Output the [X, Y] coordinate of the center of the cell containing the given text.  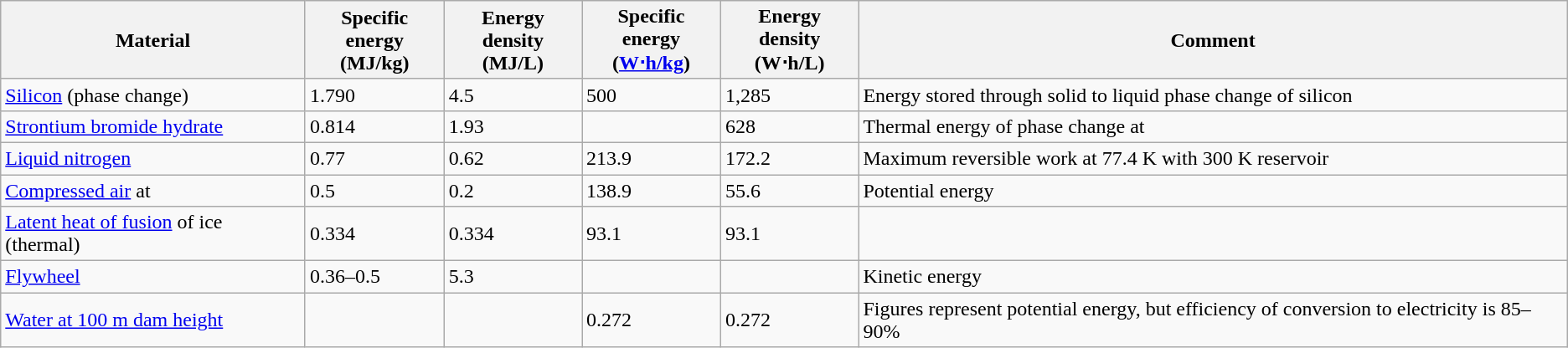
628 [789, 126]
0.2 [513, 190]
Specific energy(W⋅h/kg) [652, 40]
1.93 [513, 126]
Potential energy [1213, 190]
1.790 [374, 95]
55.6 [789, 190]
Figures represent potential energy, but efficiency of conversion to electricity is 85–90% [1213, 320]
4.5 [513, 95]
0.814 [374, 126]
Compressed air at [153, 190]
213.9 [652, 158]
Energy density(MJ/L) [513, 40]
138.9 [652, 190]
Energy density(W⋅h/L) [789, 40]
Maximum reversible work at 77.4 K with 300 K reservoir [1213, 158]
Silicon (phase change) [153, 95]
1,285 [789, 95]
0.36–0.5 [374, 277]
Latent heat of fusion of ice (thermal) [153, 234]
Comment [1213, 40]
Water at 100 m dam height [153, 320]
Liquid nitrogen [153, 158]
Specific energy(MJ/kg) [374, 40]
0.5 [374, 190]
Thermal energy of phase change at [1213, 126]
0.77 [374, 158]
Flywheel [153, 277]
Material [153, 40]
Kinetic energy [1213, 277]
500 [652, 95]
0.62 [513, 158]
Strontium bromide hydrate [153, 126]
172.2 [789, 158]
5.3 [513, 277]
Energy stored through solid to liquid phase change of silicon [1213, 95]
